For the text-containing cell, return its midpoint in [x, y] coordinate format. 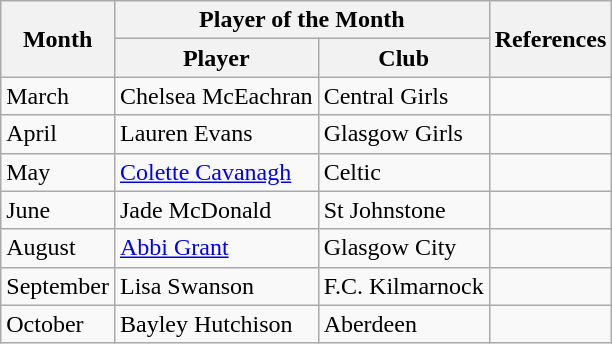
May [58, 172]
Lisa Swanson [216, 286]
Chelsea McEachran [216, 96]
Colette Cavanagh [216, 172]
Abbi Grant [216, 248]
October [58, 324]
Glasgow City [404, 248]
St Johnstone [404, 210]
References [550, 39]
March [58, 96]
Central Girls [404, 96]
Bayley Hutchison [216, 324]
Player of the Month [302, 20]
Lauren Evans [216, 134]
F.C. Kilmarnock [404, 286]
Club [404, 58]
Month [58, 39]
Player [216, 58]
June [58, 210]
Jade McDonald [216, 210]
Celtic [404, 172]
Glasgow Girls [404, 134]
September [58, 286]
April [58, 134]
Aberdeen [404, 324]
August [58, 248]
